Determine the [x, y] coordinate at the center of the cell enclosing the given text.  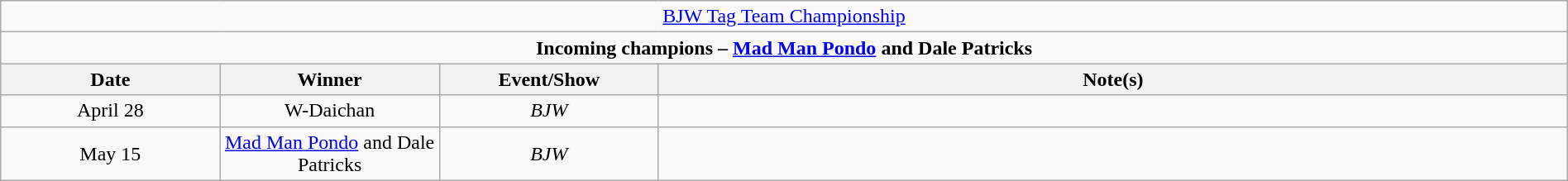
Winner [329, 79]
W-Daichan [329, 111]
May 15 [111, 154]
Event/Show [549, 79]
Incoming champions – Mad Man Pondo and Dale Patricks [784, 48]
Note(s) [1113, 79]
BJW Tag Team Championship [784, 17]
April 28 [111, 111]
Date [111, 79]
Mad Man Pondo and Dale Patricks [329, 154]
